Locate the cell with the specified text and output its (X, Y) center coordinate. 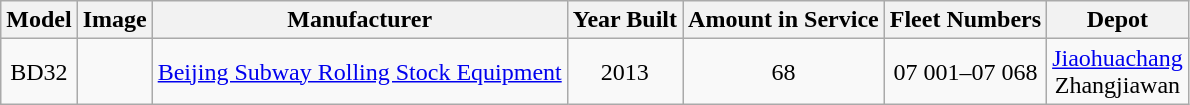
Manufacturer (360, 20)
Fleet Numbers (965, 20)
JiaohuachangZhangjiawan (1118, 72)
Amount in Service (784, 20)
07 001–07 068 (965, 72)
Depot (1118, 20)
Image (114, 20)
Model (39, 20)
68 (784, 72)
2013 (624, 72)
BD32 (39, 72)
Year Built (624, 20)
Beijing Subway Rolling Stock Equipment (360, 72)
